Provide the [x, y] coordinate of the cell's center where the given text is located.  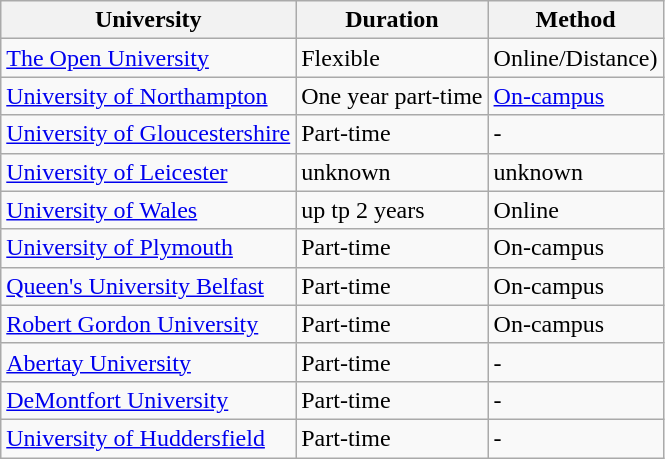
University of Leicester [148, 172]
Method [576, 20]
Duration [392, 20]
Online/Distance) [576, 58]
Robert Gordon University [148, 324]
University of Wales [148, 210]
One year part-time [392, 96]
Flexible [392, 58]
University of Plymouth [148, 248]
up tp 2 years [392, 210]
University of Huddersfield [148, 438]
Online [576, 210]
University of Gloucestershire [148, 134]
University [148, 20]
Queen's University Belfast [148, 286]
The Open University [148, 58]
DeMontfort University [148, 400]
Abertay University [148, 362]
University of Northampton [148, 96]
